Pinpoint the cell where the given text exists, returning its [x, y] midpoint coordinate. 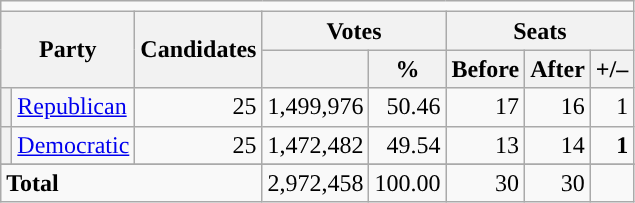
Party [68, 50]
Total [132, 183]
13 [486, 145]
Votes [354, 31]
14 [558, 145]
16 [558, 107]
Before [486, 69]
+/– [612, 69]
17 [486, 107]
50.46 [408, 107]
Democratic [74, 145]
100.00 [408, 183]
% [408, 69]
49.54 [408, 145]
Seats [540, 31]
Republican [74, 107]
Candidates [198, 50]
2,972,458 [316, 183]
1,472,482 [316, 145]
1,499,976 [316, 107]
After [558, 69]
